Determine the [X, Y] coordinate at the center of the cell enclosing the given text.  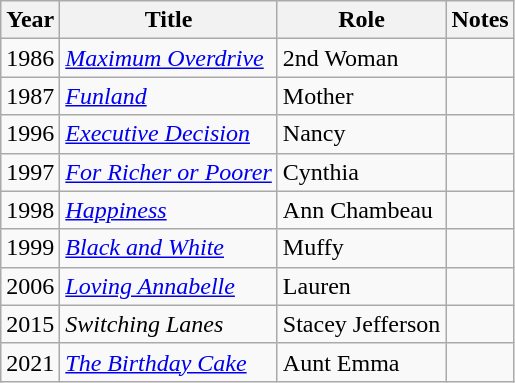
Muffy [362, 248]
Ann Chambeau [362, 210]
Stacey Jefferson [362, 324]
2021 [30, 362]
Notes [480, 20]
Role [362, 20]
1996 [30, 134]
1997 [30, 172]
2nd Woman [362, 58]
Year [30, 20]
Black and White [168, 248]
1999 [30, 248]
1986 [30, 58]
Switching Lanes [168, 324]
Happiness [168, 210]
The Birthday Cake [168, 362]
Title [168, 20]
Mother [362, 96]
2006 [30, 286]
Maximum Overdrive [168, 58]
Lauren [362, 286]
Aunt Emma [362, 362]
Nancy [362, 134]
Executive Decision [168, 134]
For Richer or Poorer [168, 172]
Funland [168, 96]
1987 [30, 96]
Cynthia [362, 172]
2015 [30, 324]
Loving Annabelle [168, 286]
1998 [30, 210]
